Provide the (X, Y) coordinate of the cell's center where the given text is located.  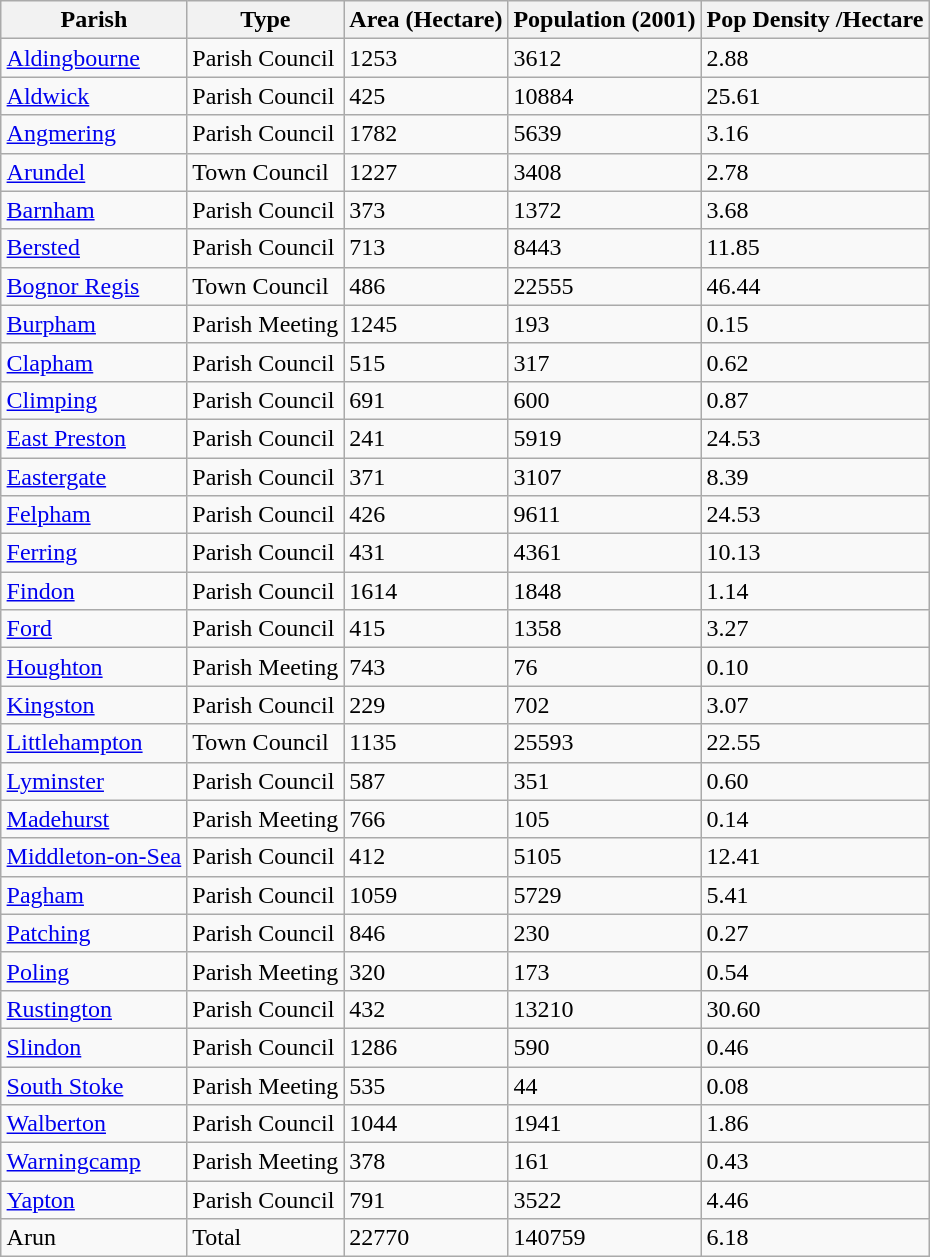
412 (426, 857)
766 (426, 819)
702 (604, 705)
140759 (604, 1238)
0.46 (815, 1047)
12.41 (815, 857)
1227 (426, 172)
426 (426, 515)
0.14 (815, 819)
Findon (94, 591)
846 (426, 933)
Area (Hectare) (426, 20)
Middleton-on-Sea (94, 857)
1253 (426, 58)
Ford (94, 629)
South Stoke (94, 1085)
25.61 (815, 96)
1.86 (815, 1124)
2.78 (815, 172)
Arundel (94, 172)
1848 (604, 591)
Felpham (94, 515)
3408 (604, 172)
5729 (604, 895)
Arun (94, 1238)
241 (426, 438)
Walberton (94, 1124)
1044 (426, 1124)
590 (604, 1047)
Barnham (94, 210)
Littlehampton (94, 743)
Pagham (94, 895)
1.14 (815, 591)
193 (604, 324)
230 (604, 933)
0.08 (815, 1085)
4361 (604, 553)
0.62 (815, 362)
105 (604, 819)
Angmering (94, 134)
3.68 (815, 210)
587 (426, 781)
3.16 (815, 134)
1245 (426, 324)
432 (426, 1009)
3.07 (815, 705)
5105 (604, 857)
425 (426, 96)
25593 (604, 743)
8443 (604, 248)
11.85 (815, 248)
22.55 (815, 743)
9611 (604, 515)
Slindon (94, 1047)
3.27 (815, 629)
10.13 (815, 553)
1614 (426, 591)
0.60 (815, 781)
Lyminster (94, 781)
Total (266, 1238)
8.39 (815, 477)
Poling (94, 971)
1135 (426, 743)
691 (426, 400)
Patching (94, 933)
46.44 (815, 286)
0.10 (815, 667)
0.27 (815, 933)
600 (604, 400)
4.46 (815, 1200)
2.88 (815, 58)
10884 (604, 96)
30.60 (815, 1009)
486 (426, 286)
373 (426, 210)
Burpham (94, 324)
Warningcamp (94, 1162)
1782 (426, 134)
Population (2001) (604, 20)
0.15 (815, 324)
44 (604, 1085)
1358 (604, 629)
Rustington (94, 1009)
Bognor Regis (94, 286)
5639 (604, 134)
22555 (604, 286)
0.87 (815, 400)
3522 (604, 1200)
1286 (426, 1047)
Eastergate (94, 477)
Aldwick (94, 96)
431 (426, 553)
173 (604, 971)
East Preston (94, 438)
535 (426, 1085)
Climping (94, 400)
3612 (604, 58)
13210 (604, 1009)
Type (266, 20)
161 (604, 1162)
Ferring (94, 553)
1059 (426, 895)
Yapton (94, 1200)
371 (426, 477)
713 (426, 248)
320 (426, 971)
515 (426, 362)
0.43 (815, 1162)
Parish (94, 20)
378 (426, 1162)
3107 (604, 477)
Aldingbourne (94, 58)
Houghton (94, 667)
229 (426, 705)
5.41 (815, 895)
Kingston (94, 705)
5919 (604, 438)
415 (426, 629)
317 (604, 362)
76 (604, 667)
Pop Density /Hectare (815, 20)
743 (426, 667)
0.54 (815, 971)
Clapham (94, 362)
1372 (604, 210)
22770 (426, 1238)
1941 (604, 1124)
Madehurst (94, 819)
351 (604, 781)
Bersted (94, 248)
6.18 (815, 1238)
791 (426, 1200)
